Provide the (X, Y) coordinate of the cell's center where the given text is located.  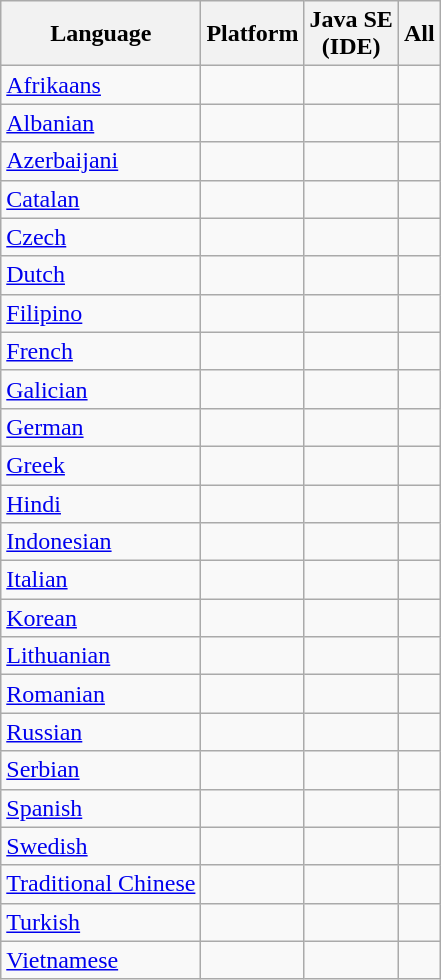
Java SE(IDE) (351, 34)
Dutch (101, 275)
Albanian (101, 123)
Lithuanian (101, 656)
Platform (252, 34)
All (419, 34)
Indonesian (101, 542)
Catalan (101, 199)
Greek (101, 465)
Korean (101, 618)
Spanish (101, 808)
Filipino (101, 313)
Serbian (101, 770)
Russian (101, 732)
Language (101, 34)
Afrikaans (101, 85)
Turkish (101, 922)
German (101, 427)
Galician (101, 389)
Traditional Chinese (101, 884)
Azerbaijani (101, 161)
French (101, 351)
Swedish (101, 846)
Romanian (101, 694)
Italian (101, 580)
Hindi (101, 503)
Czech (101, 237)
Vietnamese (101, 960)
